Find where the given text appears and provide that cell's center as [X, Y] coordinate. 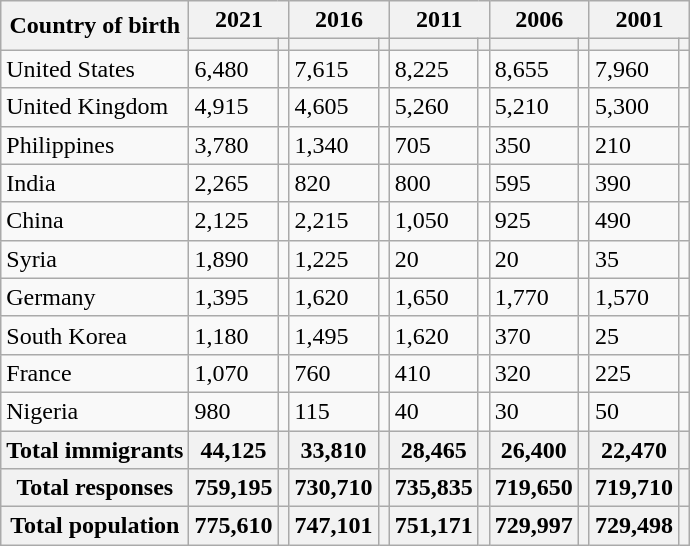
2006 [539, 20]
730,710 [334, 488]
747,101 [334, 526]
Total responses [95, 488]
22,470 [634, 449]
1,395 [234, 297]
2016 [339, 20]
5,260 [434, 107]
2021 [239, 20]
5,300 [634, 107]
Country of birth [95, 26]
Total immigrants [95, 449]
2011 [439, 20]
Syria [95, 259]
United Kingdom [95, 107]
735,835 [434, 488]
370 [534, 335]
225 [634, 373]
50 [634, 411]
6,480 [234, 69]
1,180 [234, 335]
28,465 [434, 449]
1,070 [234, 373]
2,125 [234, 221]
44,125 [234, 449]
30 [534, 411]
1,050 [434, 221]
1,570 [634, 297]
4,605 [334, 107]
350 [534, 145]
7,960 [634, 69]
800 [434, 183]
1,770 [534, 297]
Philippines [95, 145]
2001 [639, 20]
925 [534, 221]
France [95, 373]
33,810 [334, 449]
729,997 [534, 526]
705 [434, 145]
5,210 [534, 107]
1,495 [334, 335]
759,195 [234, 488]
3,780 [234, 145]
8,225 [434, 69]
China [95, 221]
4,915 [234, 107]
United States [95, 69]
India [95, 183]
Nigeria [95, 411]
410 [434, 373]
719,710 [634, 488]
115 [334, 411]
1,650 [434, 297]
Germany [95, 297]
2,265 [234, 183]
729,498 [634, 526]
26,400 [534, 449]
1,890 [234, 259]
1,225 [334, 259]
320 [534, 373]
35 [634, 259]
8,655 [534, 69]
760 [334, 373]
1,340 [334, 145]
595 [534, 183]
25 [634, 335]
Total population [95, 526]
7,615 [334, 69]
775,610 [234, 526]
820 [334, 183]
390 [634, 183]
751,171 [434, 526]
980 [234, 411]
210 [634, 145]
2,215 [334, 221]
490 [634, 221]
40 [434, 411]
719,650 [534, 488]
South Korea [95, 335]
